Output the [x, y] coordinate of the center of the cell containing the given text.  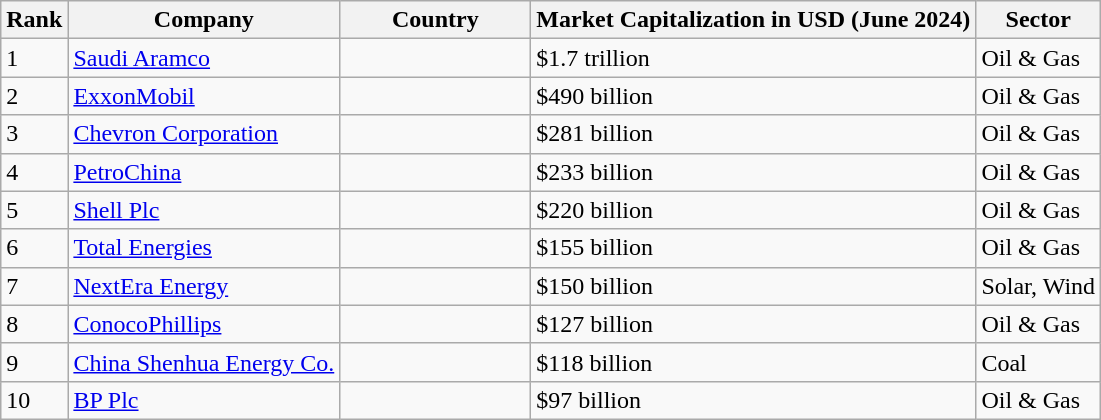
Chevron Corporation [204, 134]
$118 billion [754, 362]
9 [34, 362]
China Shenhua Energy Co. [204, 362]
$127 billion [754, 324]
$150 billion [754, 286]
Market Capitalization in USD (June 2024) [754, 20]
6 [34, 248]
NextEra Energy [204, 286]
Country [436, 20]
$281 billion [754, 134]
$155 billion [754, 248]
Saudi Aramco [204, 58]
5 [34, 210]
1 [34, 58]
$233 billion [754, 172]
PetroChina [204, 172]
10 [34, 400]
BP Plc [204, 400]
Shell Plc [204, 210]
8 [34, 324]
Sector [1038, 20]
Rank [34, 20]
2 [34, 96]
Solar, Wind [1038, 286]
4 [34, 172]
Company [204, 20]
$220 billion [754, 210]
Coal [1038, 362]
ConocoPhillips [204, 324]
$490 billion [754, 96]
$1.7 trillion [754, 58]
Total Energies [204, 248]
7 [34, 286]
ExxonMobil [204, 96]
3 [34, 134]
$97 billion [754, 400]
